Output the (X, Y) coordinate of the center of the cell containing the given text.  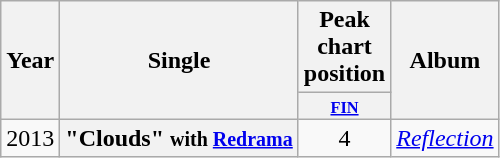
4 (344, 138)
2013 (30, 138)
Reflection (445, 138)
"Clouds" with Redrama (179, 138)
Year (30, 60)
FIN (344, 106)
Single (179, 60)
Album (445, 60)
Peak chart position (344, 47)
